Search for the cell housing the specified text and yield its [x, y] center coordinate. 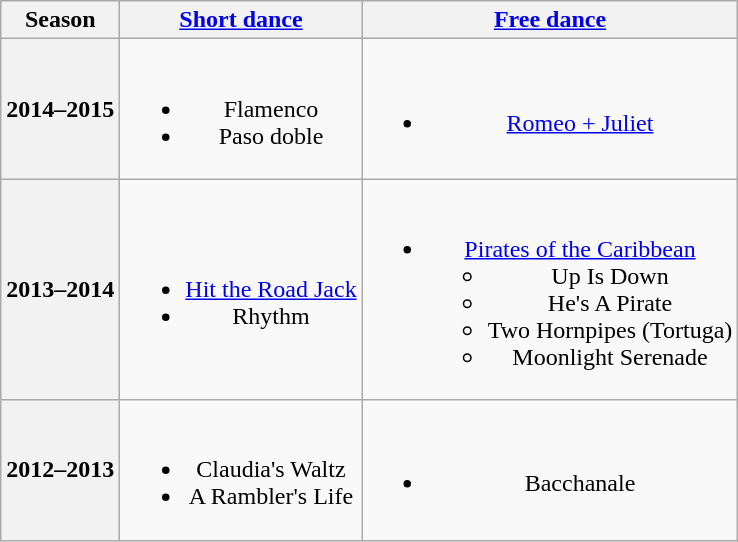
FlamencoPaso doble [241, 109]
Pirates of the CaribbeanUp Is Down He's A Pirate Two Hornpipes (Tortuga) Moonlight Serenade [550, 290]
2012–2013 [60, 470]
2013–2014 [60, 290]
Romeo + Juliet [550, 109]
Bacchanale [550, 470]
2014–2015 [60, 109]
Hit the Road Jack Rhythm [241, 290]
Free dance [550, 20]
Season [60, 20]
Claudia's Waltz A Rambler's Life [241, 470]
Short dance [241, 20]
